Capture the cell that displays the provided text and extract its [X, Y] central coordinate. 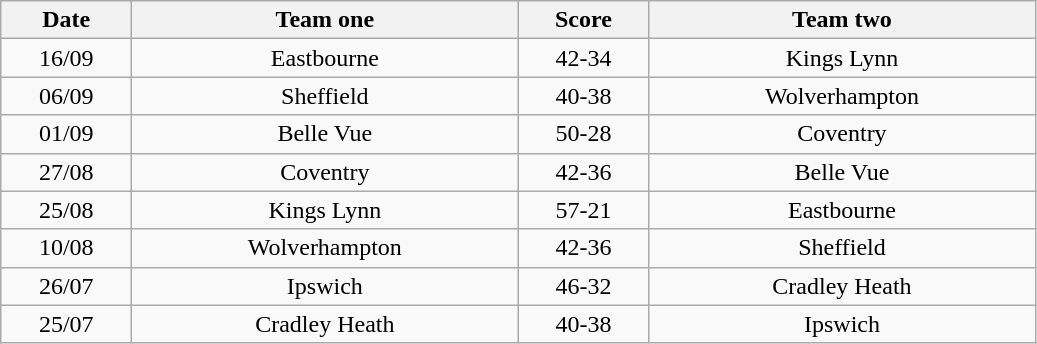
06/09 [66, 96]
Team one [325, 20]
Score [584, 20]
Date [66, 20]
42-34 [584, 58]
25/08 [66, 210]
10/08 [66, 248]
27/08 [66, 172]
26/07 [66, 286]
Team two [842, 20]
57-21 [584, 210]
46-32 [584, 286]
50-28 [584, 134]
01/09 [66, 134]
16/09 [66, 58]
25/07 [66, 324]
